Identify which cell holds the provided text, then report its (X, Y) central coordinate. 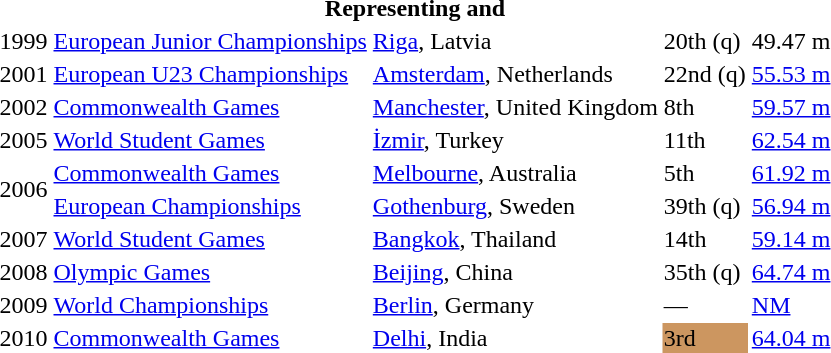
European U23 Championships (210, 74)
35th (q) (704, 272)
World Championships (210, 305)
Delhi, India (515, 338)
3rd (704, 338)
European Championships (210, 206)
14th (704, 239)
European Junior Championships (210, 41)
22nd (q) (704, 74)
20th (q) (704, 41)
Beijing, China (515, 272)
Amsterdam, Netherlands (515, 74)
Manchester, United Kingdom (515, 107)
Gothenburg, Sweden (515, 206)
Bangkok, Thailand (515, 239)
11th (704, 140)
Melbourne, Australia (515, 173)
— (704, 305)
Olympic Games (210, 272)
İzmir, Turkey (515, 140)
39th (q) (704, 206)
Riga, Latvia (515, 41)
8th (704, 107)
Berlin, Germany (515, 305)
5th (704, 173)
